Search for the cell housing the specified text and yield its [x, y] center coordinate. 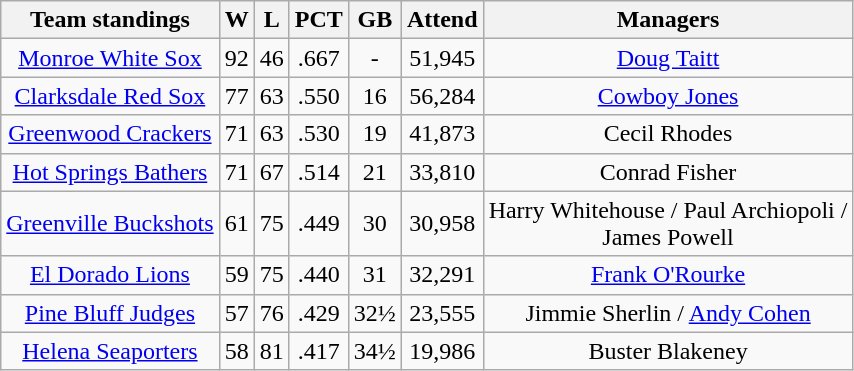
Pine Bluff Judges [110, 313]
77 [236, 96]
Managers [668, 20]
56,284 [442, 96]
21 [374, 172]
Cowboy Jones [668, 96]
Team standings [110, 20]
Helena Seaporters [110, 351]
16 [374, 96]
Conrad Fisher [668, 172]
32,291 [442, 275]
L [272, 20]
57 [236, 313]
El Dorado Lions [110, 275]
PCT [318, 20]
Greenville Buckshots [110, 224]
Hot Springs Bathers [110, 172]
58 [236, 351]
33,810 [442, 172]
Buster Blakeney [668, 351]
.429 [318, 313]
Doug Taitt [668, 58]
.550 [318, 96]
30 [374, 224]
30,958 [442, 224]
61 [236, 224]
32½ [374, 313]
GB [374, 20]
23,555 [442, 313]
34½ [374, 351]
31 [374, 275]
Greenwood Crackers [110, 134]
19,986 [442, 351]
.417 [318, 351]
Frank O'Rourke [668, 275]
Jimmie Sherlin / Andy Cohen [668, 313]
59 [236, 275]
19 [374, 134]
67 [272, 172]
- [374, 58]
Cecil Rhodes [668, 134]
41,873 [442, 134]
81 [272, 351]
.440 [318, 275]
Clarksdale Red Sox [110, 96]
.667 [318, 58]
46 [272, 58]
.514 [318, 172]
Harry Whitehouse / Paul Archiopoli /James Powell [668, 224]
51,945 [442, 58]
76 [272, 313]
Monroe White Sox [110, 58]
W [236, 20]
.449 [318, 224]
92 [236, 58]
Attend [442, 20]
.530 [318, 134]
